Find where the given text appears and provide that cell's center as (x, y) coordinate. 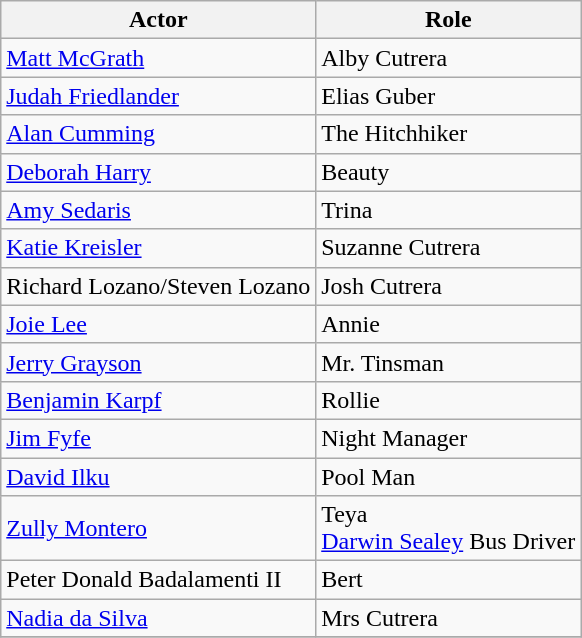
Role (448, 20)
Jerry Grayson (158, 362)
Benjamin Karpf (158, 400)
Pool Man (448, 477)
Elias Guber (448, 96)
Katie Kreisler (158, 248)
Peter Donald Badalamenti II (158, 580)
Actor (158, 20)
Jim Fyfe (158, 438)
Nadia da Silva (158, 618)
Joie Lee (158, 324)
Alan Cumming (158, 134)
David Ilku (158, 477)
Mr. Tinsman (448, 362)
Deborah Harry (158, 172)
Richard Lozano/Steven Lozano (158, 286)
Alby Cutrera (448, 58)
Bert (448, 580)
Trina (448, 210)
Mrs Cutrera (448, 618)
Josh Cutrera (448, 286)
Beauty (448, 172)
Night Manager (448, 438)
Suzanne Cutrera (448, 248)
Zully Montero (158, 528)
TeyaDarwin Sealey Bus Driver (448, 528)
Amy Sedaris (158, 210)
Judah Friedlander (158, 96)
Annie (448, 324)
Rollie (448, 400)
The Hitchhiker (448, 134)
Matt McGrath (158, 58)
